Output the (X, Y) coordinate of the center of the cell containing the given text.  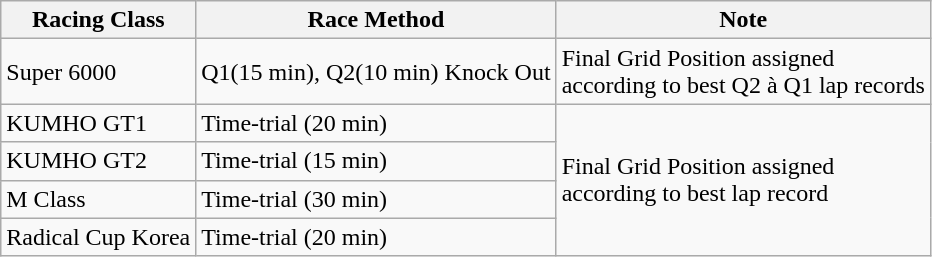
M Class (98, 199)
Race Method (376, 20)
Radical Cup Korea (98, 237)
Q1(15 min), Q2(10 min) Knock Out (376, 72)
Note (743, 20)
KUMHO GT1 (98, 123)
Super 6000 (98, 72)
KUMHO GT2 (98, 161)
Final Grid Position assignedaccording to best lap record (743, 180)
Racing Class (98, 20)
Time-trial (15 min) (376, 161)
Time-trial (30 min) (376, 199)
Final Grid Position assignedaccording to best Q2 à Q1 lap records (743, 72)
